Output the [X, Y] coordinate of the center of the cell containing the given text.  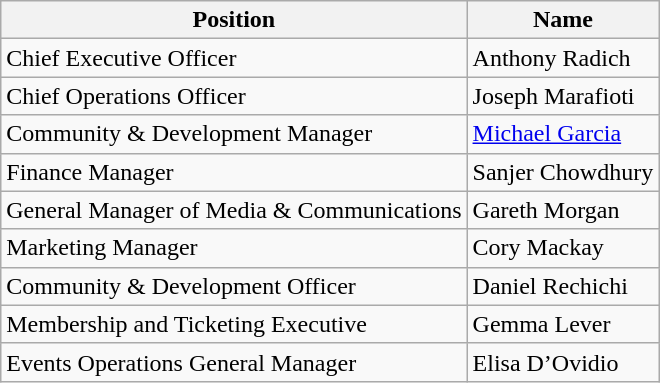
Finance Manager [234, 172]
Sanjer Chowdhury [563, 172]
Position [234, 20]
Name [563, 20]
Community & Development Manager [234, 134]
Chief Executive Officer [234, 58]
Membership and Ticketing Executive [234, 324]
Michael Garcia [563, 134]
Elisa D’Ovidio [563, 362]
Daniel Rechichi [563, 286]
Community & Development Officer [234, 286]
Marketing Manager [234, 248]
Gemma Lever [563, 324]
Gareth Morgan [563, 210]
Events Operations General Manager [234, 362]
General Manager of Media & Communications [234, 210]
Chief Operations Officer [234, 96]
Anthony Radich [563, 58]
Cory Mackay [563, 248]
Joseph Marafioti [563, 96]
